Capture the cell that displays the provided text and extract its (x, y) central coordinate. 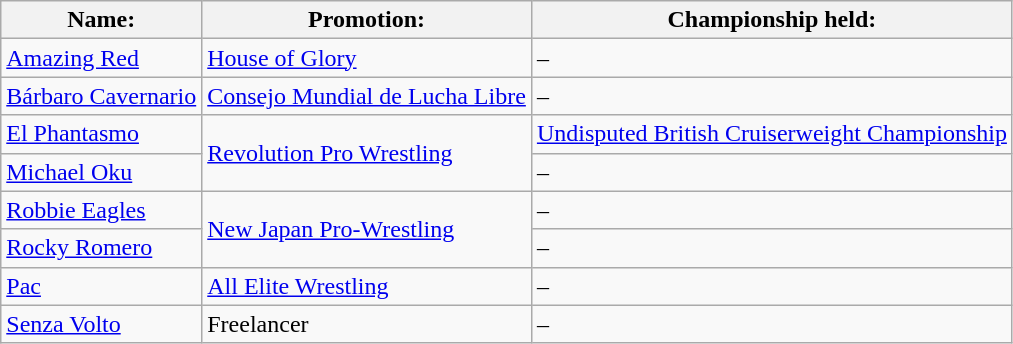
Consejo Mundial de Lucha Libre (367, 96)
Michael Oku (102, 172)
El Phantasmo (102, 134)
Rocky Romero (102, 248)
All Elite Wrestling (367, 286)
House of Glory (367, 58)
Undisputed British Cruiserweight Championship (772, 134)
New Japan Pro-Wrestling (367, 229)
Robbie Eagles (102, 210)
Freelancer (367, 324)
Revolution Pro Wrestling (367, 153)
Senza Volto (102, 324)
Bárbaro Cavernario (102, 96)
Amazing Red (102, 58)
Promotion: (367, 20)
Championship held: (772, 20)
Pac (102, 286)
Name: (102, 20)
